Output the [x, y] coordinate of the center of the cell containing the given text.  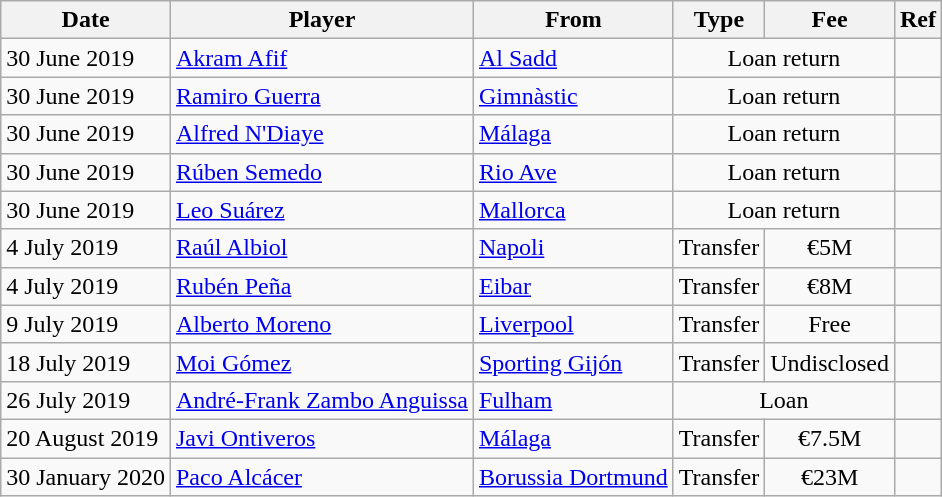
Type [719, 20]
Alberto Moreno [322, 324]
Leo Suárez [322, 210]
Sporting Gijón [573, 362]
Alfred N'Diaye [322, 134]
€5M [830, 248]
Al Sadd [573, 58]
9 July 2019 [86, 324]
André-Frank Zambo Anguissa [322, 400]
Akram Afif [322, 58]
Javi Ontiveros [322, 438]
Raúl Albiol [322, 248]
18 July 2019 [86, 362]
30 January 2020 [86, 477]
Ramiro Guerra [322, 96]
20 August 2019 [86, 438]
Rúben Semedo [322, 172]
Eibar [573, 286]
Rio Ave [573, 172]
Ref [918, 20]
Napoli [573, 248]
Date [86, 20]
Fee [830, 20]
Undisclosed [830, 362]
€8M [830, 286]
Mallorca [573, 210]
Rubén Peña [322, 286]
Liverpool [573, 324]
Fulham [573, 400]
Borussia Dortmund [573, 477]
26 July 2019 [86, 400]
Player [322, 20]
€7.5M [830, 438]
Free [830, 324]
Loan [784, 400]
€23M [830, 477]
Gimnàstic [573, 96]
From [573, 20]
Moi Gómez [322, 362]
Paco Alcácer [322, 477]
